Extract the [X, Y] coordinate from the center of the cell holding the provided text.  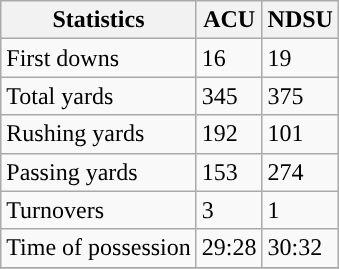
345 [229, 96]
274 [300, 172]
19 [300, 58]
101 [300, 134]
1 [300, 210]
NDSU [300, 20]
29:28 [229, 248]
Passing yards [99, 172]
Time of possession [99, 248]
375 [300, 96]
First downs [99, 58]
Turnovers [99, 210]
Rushing yards [99, 134]
192 [229, 134]
ACU [229, 20]
16 [229, 58]
3 [229, 210]
30:32 [300, 248]
Total yards [99, 96]
153 [229, 172]
Statistics [99, 20]
